Extract the [x, y] coordinate from the center of the cell holding the provided text.  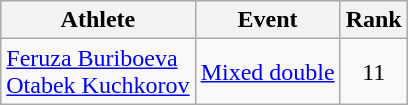
Event [268, 20]
Rank [374, 20]
Mixed double [268, 72]
Feruza BuriboevaOtabek Kuchkorov [98, 72]
Athlete [98, 20]
11 [374, 72]
